Detect which cell encompasses the target text, then output its (X, Y) center coordinate. 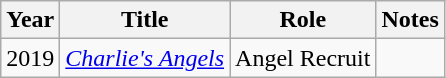
Role (303, 20)
Title (145, 20)
Year (30, 20)
Notes (410, 20)
Charlie's Angels (145, 58)
Angel Recruit (303, 58)
2019 (30, 58)
